Provide the (x, y) coordinate of the cell's center where the given text is located.  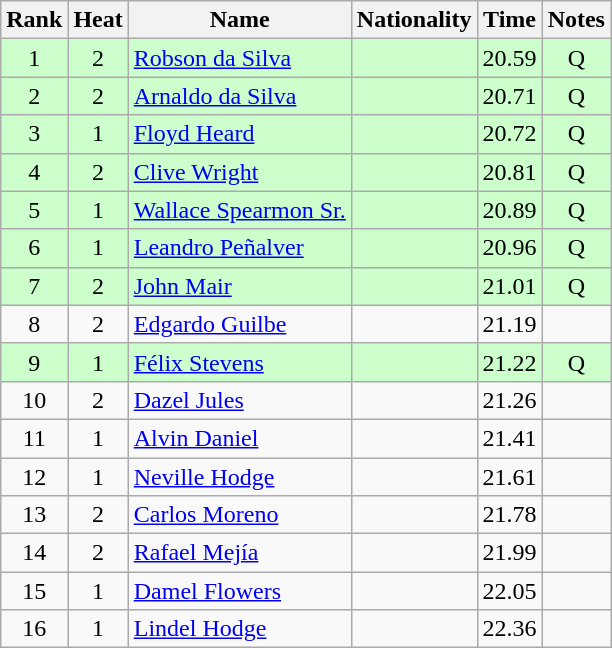
Félix Stevens (240, 362)
Rafael Mejía (240, 553)
Rank (34, 20)
Alvin Daniel (240, 438)
5 (34, 210)
John Mair (240, 286)
21.22 (510, 362)
13 (34, 515)
3 (34, 134)
12 (34, 477)
Heat (98, 20)
Lindel Hodge (240, 629)
21.01 (510, 286)
10 (34, 400)
11 (34, 438)
Edgardo Guilbe (240, 324)
14 (34, 553)
22.36 (510, 629)
Nationality (414, 20)
21.19 (510, 324)
22.05 (510, 591)
4 (34, 172)
20.81 (510, 172)
15 (34, 591)
7 (34, 286)
Arnaldo da Silva (240, 96)
9 (34, 362)
21.99 (510, 553)
21.78 (510, 515)
21.26 (510, 400)
Time (510, 20)
Neville Hodge (240, 477)
8 (34, 324)
Notes (576, 20)
Dazel Jules (240, 400)
16 (34, 629)
Floyd Heard (240, 134)
20.59 (510, 58)
21.41 (510, 438)
20.72 (510, 134)
Leandro Peñalver (240, 248)
21.61 (510, 477)
20.89 (510, 210)
Wallace Spearmon Sr. (240, 210)
6 (34, 248)
20.96 (510, 248)
Robson da Silva (240, 58)
Damel Flowers (240, 591)
Clive Wright (240, 172)
Name (240, 20)
20.71 (510, 96)
Carlos Moreno (240, 515)
